Return [x, y] of the center of cell containing provided text 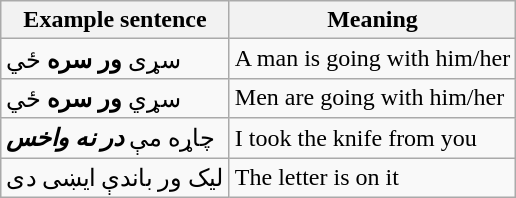
Meaning [372, 20]
Example sentence [116, 20]
The letter is on it [372, 178]
Men are going with him/her [372, 98]
چاړه مې در نه واخس [116, 138]
سړي ور سره ځي [116, 98]
I took the knife from you [372, 138]
سړی ور سره ځي [116, 59]
A man is going with him/her [372, 59]
ليک ور باندې ايښی دی [116, 178]
